Return the [x, y] coordinate for the center point of the cell that contains the specified text.  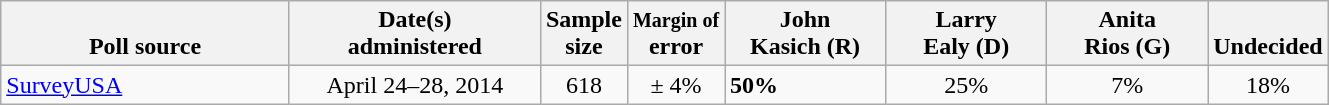
Date(s)administered [414, 34]
LarryEaly (D) [966, 34]
18% [1268, 85]
± 4% [676, 85]
Margin oferror [676, 34]
Poll source [146, 34]
Samplesize [584, 34]
AnitaRios (G) [1128, 34]
Undecided [1268, 34]
618 [584, 85]
50% [806, 85]
April 24–28, 2014 [414, 85]
7% [1128, 85]
JohnKasich (R) [806, 34]
25% [966, 85]
SurveyUSA [146, 85]
